For the text-containing cell, return its midpoint in [x, y] coordinate format. 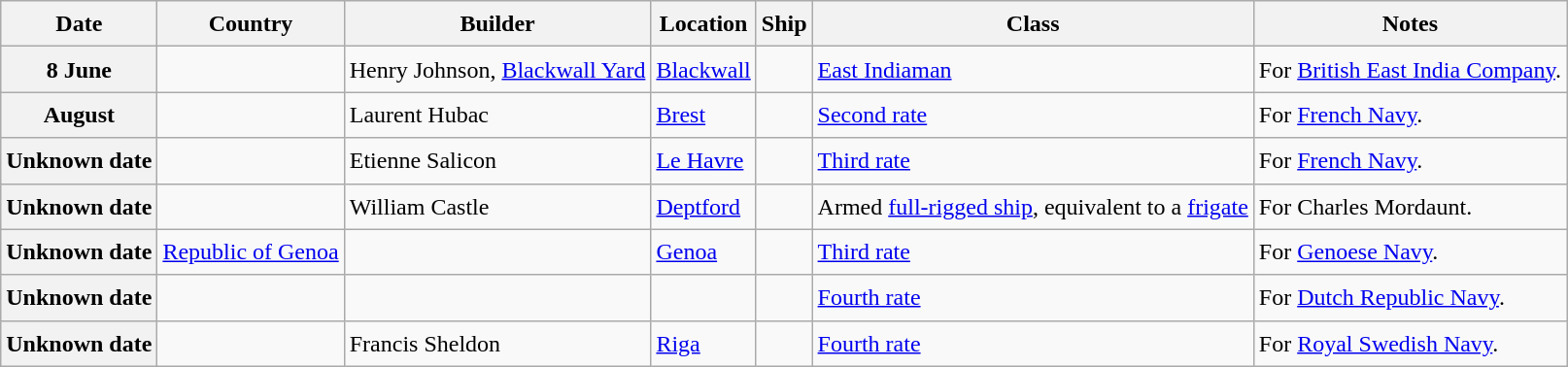
Country [251, 23]
East Indiaman [1033, 70]
Genoa [703, 252]
August [80, 115]
Class [1033, 23]
Armed full-rigged ship, equivalent to a frigate [1033, 206]
Notes [1410, 23]
For Dutch Republic Navy. [1410, 297]
8 June [80, 70]
Second rate [1033, 115]
Deptford [703, 206]
Ship [784, 23]
For Royal Swedish Navy. [1410, 344]
For British East India Company. [1410, 70]
For Genoese Navy. [1410, 252]
Blackwall [703, 70]
Date [80, 23]
Riga [703, 344]
Le Havre [703, 161]
William Castle [497, 206]
Brest [703, 115]
For Charles Mordaunt. [1410, 206]
Henry Johnson, Blackwall Yard [497, 70]
Francis Sheldon [497, 344]
Etienne Salicon [497, 161]
Location [703, 23]
Laurent Hubac [497, 115]
Republic of Genoa [251, 252]
Builder [497, 23]
